Extract the [X, Y] coordinate from the center of the cell holding the provided text.  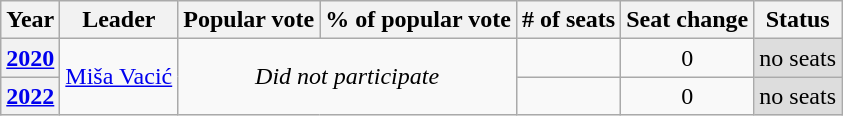
Popular vote [249, 20]
Did not participate [348, 77]
% of popular vote [418, 20]
# of seats [568, 20]
Year [30, 20]
Seat change [688, 20]
2022 [30, 96]
2020 [30, 58]
Leader [119, 20]
Status [798, 20]
Miša Vacić [119, 77]
